Provide the (X, Y) coordinate of the cell's center where the given text is located.  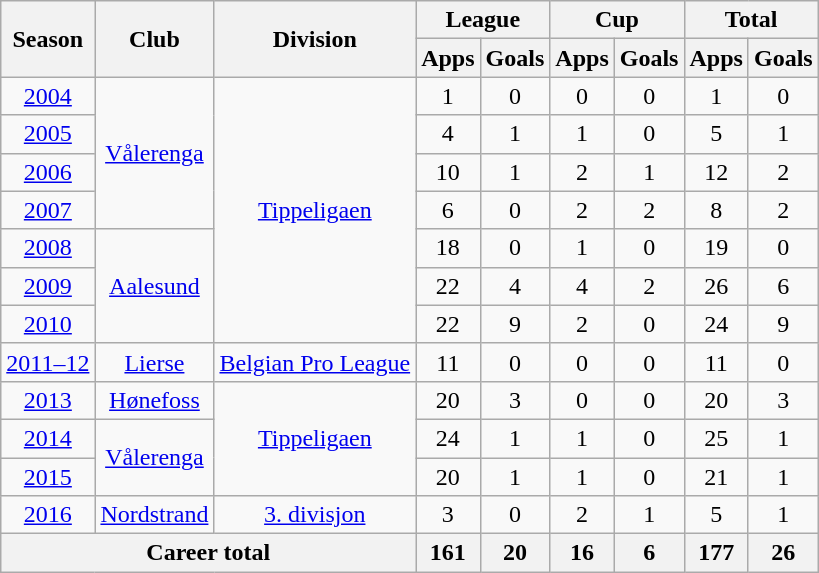
19 (716, 248)
Cup (617, 20)
Career total (208, 553)
Division (315, 39)
12 (716, 172)
League (483, 20)
2006 (48, 172)
8 (716, 210)
Aalesund (154, 286)
Hønefoss (154, 400)
3. divisjon (315, 515)
2013 (48, 400)
2009 (48, 286)
2014 (48, 438)
Nordstrand (154, 515)
18 (448, 248)
Total (751, 20)
25 (716, 438)
2005 (48, 134)
10 (448, 172)
16 (582, 553)
2004 (48, 96)
2010 (48, 324)
Belgian Pro League (315, 362)
Lierse (154, 362)
Season (48, 39)
2015 (48, 477)
21 (716, 477)
2016 (48, 515)
2011–12 (48, 362)
161 (448, 553)
2007 (48, 210)
Club (154, 39)
177 (716, 553)
2008 (48, 248)
